Return the (X, Y) coordinate for the center point of the cell that contains the specified text.  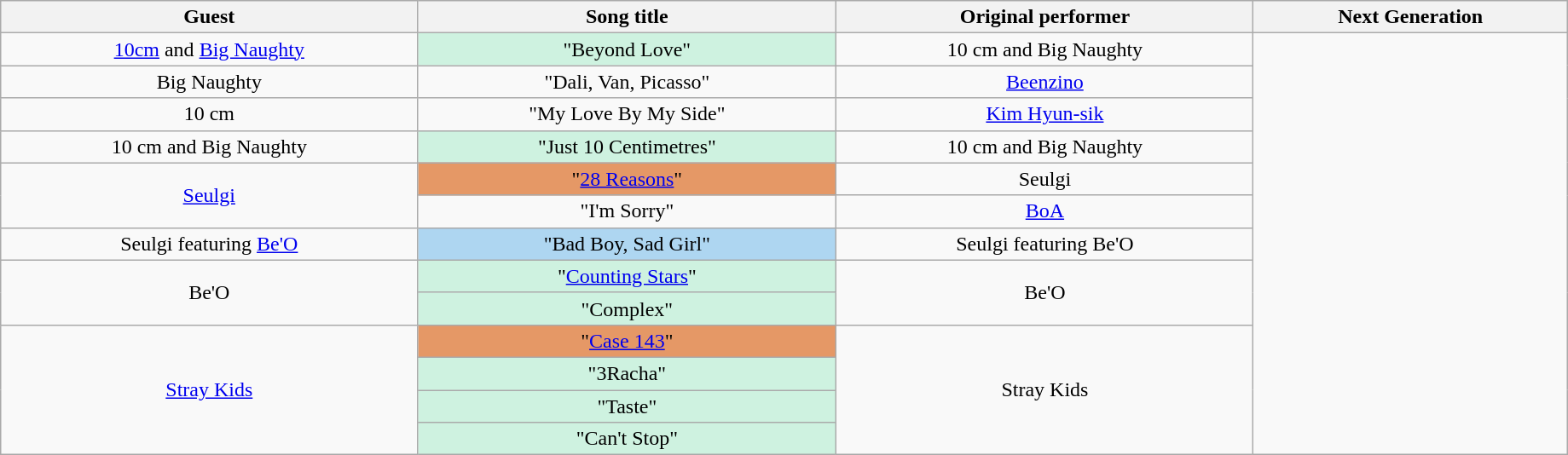
Original performer (1045, 17)
BoA (1045, 211)
"Case 143" (628, 341)
Kim Hyun-sik (1045, 114)
Big Naughty (210, 82)
Next Generation (1410, 17)
Guest (210, 17)
"Counting Stars" (628, 276)
10 cm (210, 114)
"Complex" (628, 308)
Song title (628, 17)
"28 Reasons" (628, 179)
"Can't Stop" (628, 439)
"Bad Boy, Sad Girl" (628, 244)
10cm and Big Naughty (210, 49)
"Beyond Love" (628, 49)
"My Love By My Side" (628, 114)
"I'm Sorry" (628, 211)
Beenzino (1045, 82)
"3Racha" (628, 373)
"Just 10 Centimetres" (628, 147)
"Dali, Van, Picasso" (628, 82)
"Taste" (628, 406)
